Identify which cell holds the provided text, then report its [x, y] central coordinate. 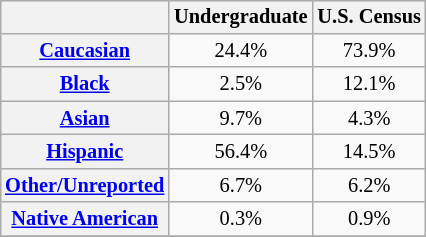
0.3% [240, 219]
0.9% [370, 219]
73.9% [370, 51]
Asian [84, 118]
Black [84, 84]
6.7% [240, 185]
Native American [84, 219]
9.7% [240, 118]
Other/Unreported [84, 185]
U.S. Census [370, 17]
2.5% [240, 84]
Caucasian [84, 51]
Undergraduate [240, 17]
6.2% [370, 185]
14.5% [370, 152]
56.4% [240, 152]
24.4% [240, 51]
4.3% [370, 118]
Hispanic [84, 152]
12.1% [370, 84]
